Output the (X, Y) coordinate of the center of the cell containing the given text.  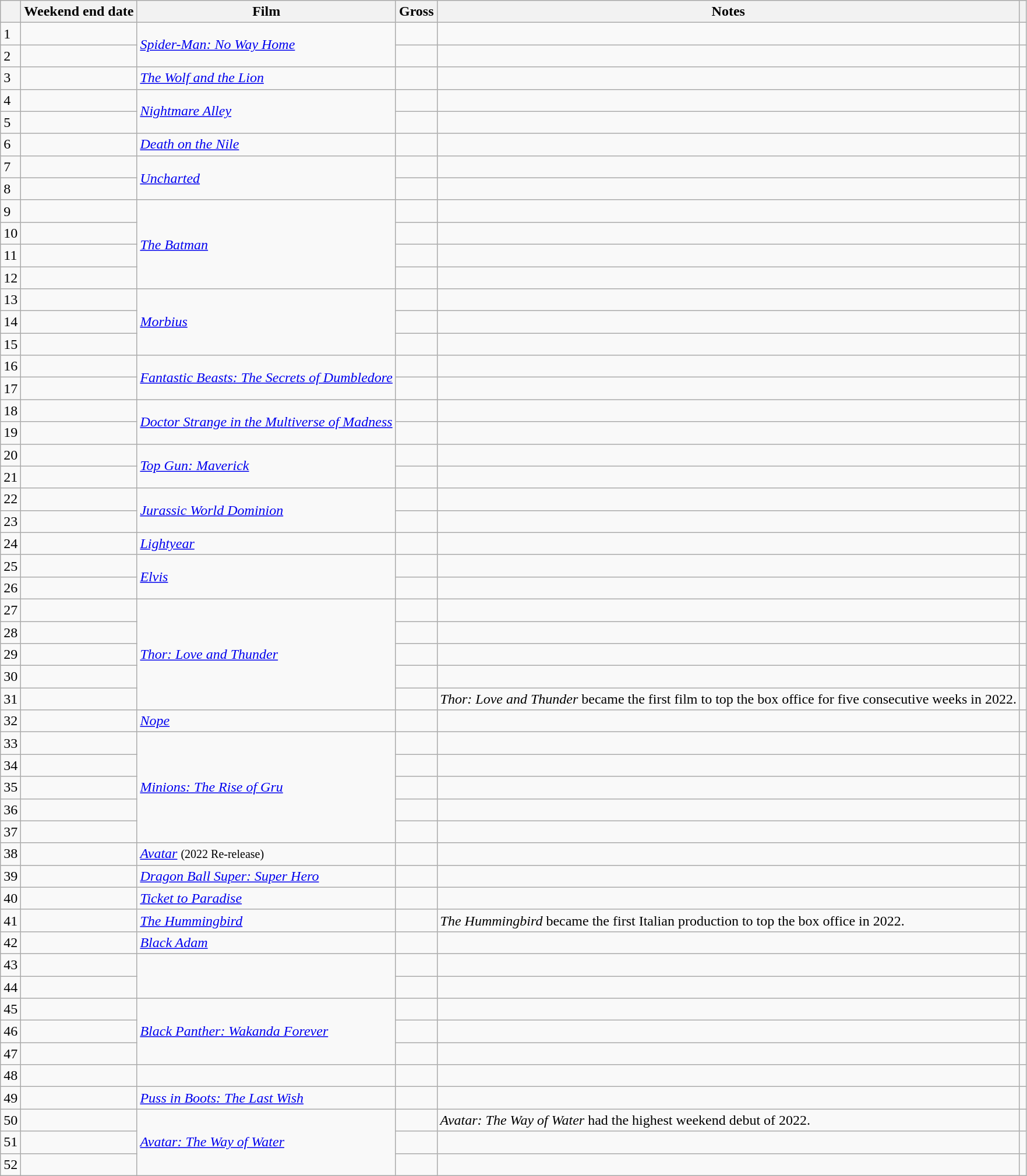
28 (10, 632)
50 (10, 1120)
51 (10, 1142)
Fantastic Beasts: The Secrets of Dumbledore (267, 377)
Thor: Love and Thunder (267, 654)
37 (10, 832)
Puss in Boots: The Last Wish (267, 1098)
Weekend end date (79, 12)
45 (10, 1009)
6 (10, 144)
15 (10, 344)
21 (10, 477)
4 (10, 100)
Black Adam (267, 942)
Top Gun: Maverick (267, 466)
1 (10, 34)
The Hummingbird became the first Italian production to top the box office in 2022. (728, 920)
Notes (728, 12)
The Batman (267, 244)
46 (10, 1032)
Minions: The Rise of Gru (267, 787)
27 (10, 610)
32 (10, 721)
11 (10, 255)
41 (10, 920)
16 (10, 366)
Doctor Strange in the Multiverse of Madness (267, 422)
47 (10, 1054)
24 (10, 543)
The Wolf and the Lion (267, 78)
Black Panther: Wakanda Forever (267, 1032)
Jurassic World Dominion (267, 510)
34 (10, 765)
43 (10, 965)
42 (10, 942)
Dragon Ball Super: Super Hero (267, 876)
33 (10, 743)
49 (10, 1098)
12 (10, 278)
23 (10, 521)
25 (10, 566)
14 (10, 322)
Morbius (267, 322)
8 (10, 189)
29 (10, 655)
Gross (416, 12)
Lightyear (267, 543)
36 (10, 810)
26 (10, 588)
Uncharted (267, 178)
3 (10, 78)
20 (10, 455)
39 (10, 876)
19 (10, 433)
44 (10, 987)
The Hummingbird (267, 920)
Elvis (267, 577)
Spider-Man: No Way Home (267, 45)
Nightmare Alley (267, 111)
Thor: Love and Thunder became the first film to top the box office for five consecutive weeks in 2022. (728, 699)
Avatar: The Way of Water had the highest weekend debut of 2022. (728, 1120)
48 (10, 1076)
22 (10, 499)
30 (10, 677)
Film (267, 12)
2 (10, 56)
Ticket to Paradise (267, 898)
Avatar (2022 Re-release) (267, 854)
31 (10, 699)
9 (10, 211)
38 (10, 854)
7 (10, 167)
17 (10, 389)
40 (10, 898)
Nope (267, 721)
Death on the Nile (267, 144)
18 (10, 411)
35 (10, 787)
52 (10, 1164)
10 (10, 233)
Avatar: The Way of Water (267, 1142)
5 (10, 122)
13 (10, 300)
